Detect which cell encompasses the target text, then output its (x, y) center coordinate. 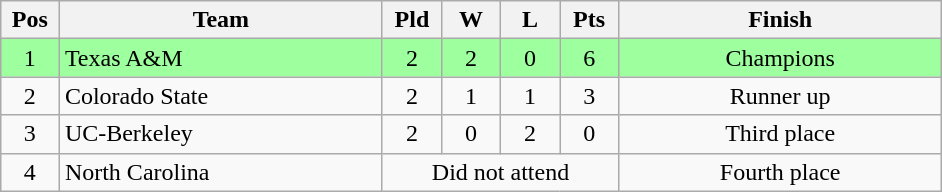
Pts (590, 20)
Did not attend (500, 172)
Pld (412, 20)
4 (30, 172)
Fourth place (780, 172)
Champions (780, 58)
Finish (780, 20)
UC-Berkeley (220, 134)
W (470, 20)
North Carolina (220, 172)
Third place (780, 134)
Texas A&M (220, 58)
Runner up (780, 96)
Pos (30, 20)
L (530, 20)
6 (590, 58)
Team (220, 20)
Colorado State (220, 96)
